Find where the given text appears and provide that cell's center as (X, Y) coordinate. 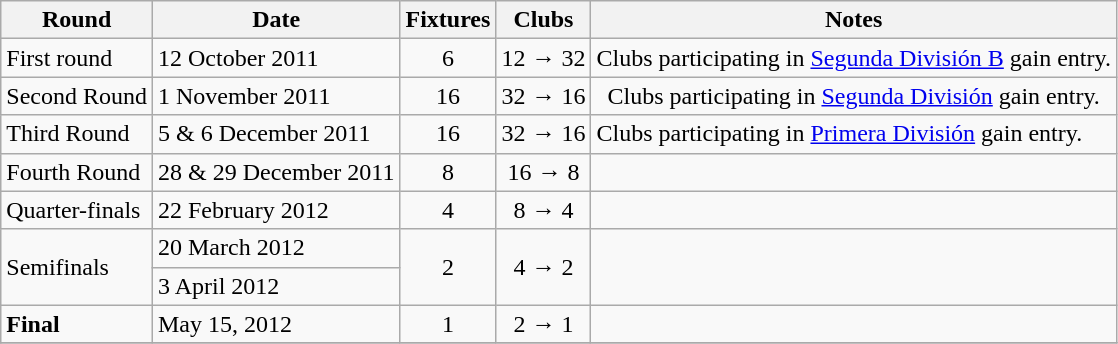
Clubs (544, 20)
1 November 2011 (276, 96)
12 October 2011 (276, 58)
2 (448, 267)
8 → 4 (544, 210)
2 → 1 (544, 324)
20 March 2012 (276, 248)
Fourth Round (77, 172)
3 April 2012 (276, 286)
Clubs participating in Primera División gain entry. (854, 134)
5 & 6 December 2011 (276, 134)
Fixtures (448, 20)
Semifinals (77, 267)
Second Round (77, 96)
Quarter-finals (77, 210)
4 (448, 210)
1 (448, 324)
16 → 8 (544, 172)
Round (77, 20)
4 → 2 (544, 267)
May 15, 2012 (276, 324)
8 (448, 172)
Clubs participating in Segunda División gain entry. (854, 96)
12 → 32 (544, 58)
Notes (854, 20)
Final (77, 324)
Third Round (77, 134)
28 & 29 December 2011 (276, 172)
22 February 2012 (276, 210)
6 (448, 58)
Clubs participating in Segunda División B gain entry. (854, 58)
First round (77, 58)
Date (276, 20)
